Capture the cell that displays the provided text and extract its (x, y) central coordinate. 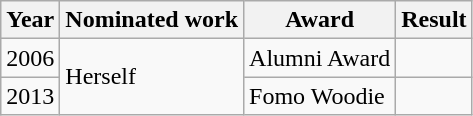
Award (320, 20)
Result (434, 20)
Nominated work (152, 20)
Alumni Award (320, 58)
Year (30, 20)
Herself (152, 77)
Fomo Woodie (320, 96)
2013 (30, 96)
2006 (30, 58)
